Output the [x, y] coordinate of the center of the cell containing the given text.  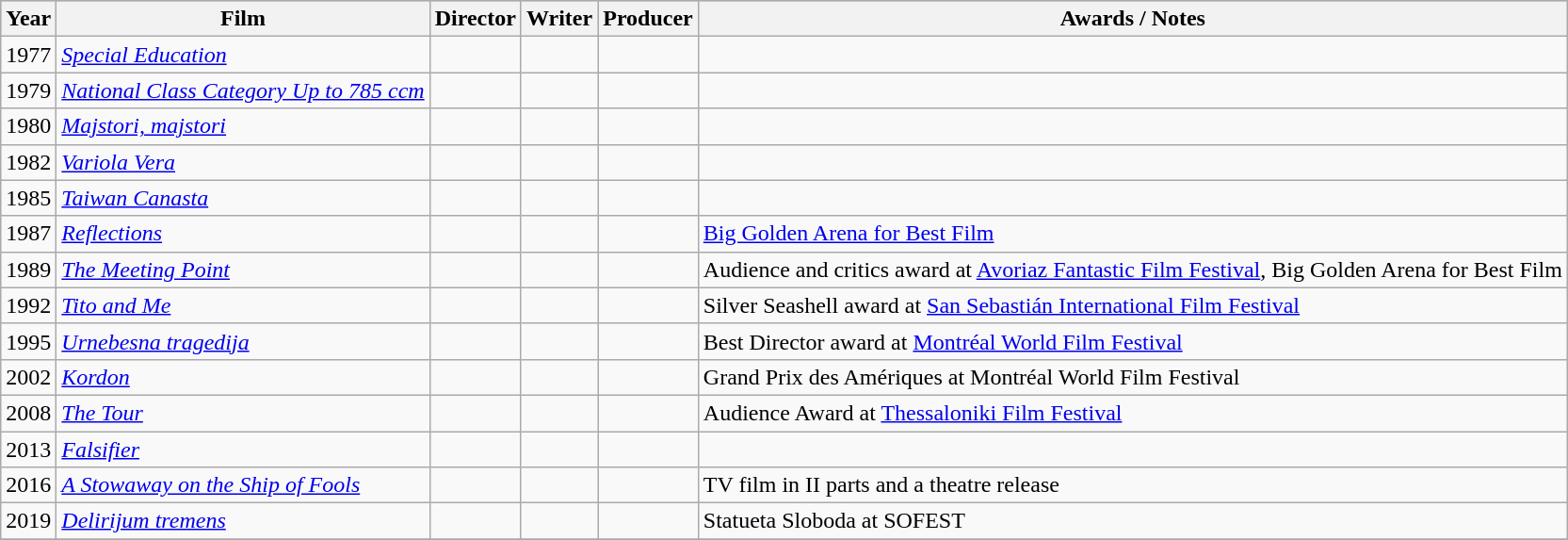
Taiwan Canasta [243, 198]
TV film in II parts and a theatre release [1132, 485]
1982 [28, 162]
1977 [28, 55]
1989 [28, 270]
Awards / Notes [1132, 19]
Year [28, 19]
Urnebesna tragedija [243, 341]
Special Education [243, 55]
Falsifier [243, 450]
Tito and Me [243, 305]
Film [243, 19]
National Class Category Up to 785 ccm [243, 90]
The Meeting Point [243, 270]
Big Golden Arena for Best Film [1132, 234]
Director [475, 19]
Writer [559, 19]
Producer [648, 19]
A Stowaway on the Ship of Fools [243, 485]
Reflections [243, 234]
2002 [28, 377]
1987 [28, 234]
2019 [28, 521]
1980 [28, 126]
Silver Seashell award at San Sebastián International Film Festival [1132, 305]
2016 [28, 485]
Audience Award at Thessaloniki Film Festival [1132, 413]
Statueta Sloboda at SOFEST [1132, 521]
Majstori, majstori [243, 126]
Audience and critics award at Avoriaz Fantastic Film Festival, Big Golden Arena for Best Film [1132, 270]
Kordon [243, 377]
2013 [28, 450]
1995 [28, 341]
1985 [28, 198]
Variola Vera [243, 162]
Delirijum tremens [243, 521]
The Tour [243, 413]
1979 [28, 90]
2008 [28, 413]
1992 [28, 305]
Best Director award at Montréal World Film Festival [1132, 341]
Grand Prix des Amériques at Montréal World Film Festival [1132, 377]
